From the cell containing the given text, extract its center point as [x, y] coordinate. 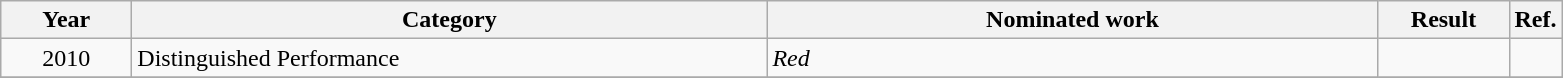
Distinguished Performance [450, 58]
Ref. [1536, 20]
Year [66, 20]
Red [1072, 58]
Nominated work [1072, 20]
Result [1444, 20]
Category [450, 20]
2010 [66, 58]
